Detect which cell encompasses the target text, then output its [x, y] center coordinate. 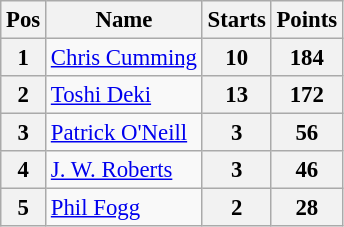
46 [306, 170]
Chris Cumming [124, 58]
Name [124, 20]
Patrick O'Neill [124, 133]
1 [24, 58]
56 [306, 133]
Pos [24, 20]
Toshi Deki [124, 95]
5 [24, 208]
184 [306, 58]
10 [236, 58]
Starts [236, 20]
J. W. Roberts [124, 170]
4 [24, 170]
Points [306, 20]
172 [306, 95]
Phil Fogg [124, 208]
28 [306, 208]
13 [236, 95]
